Determine the (X, Y) coordinate at the center of the cell enclosing the given text.  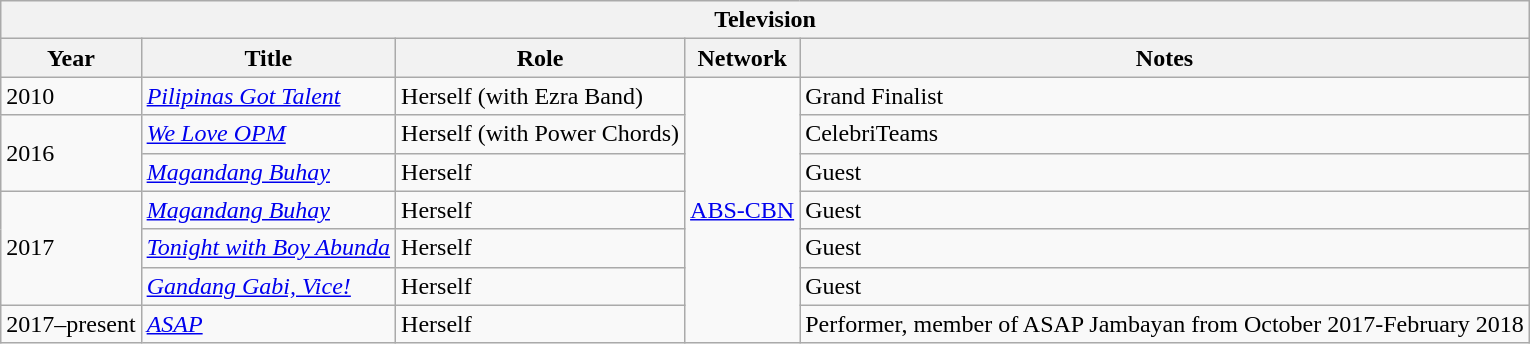
ABS-CBN (742, 210)
2016 (71, 153)
2017 (71, 248)
ASAP (268, 324)
Herself (with Ezra Band) (540, 96)
Performer, member of ASAP Jambayan from October 2017-February 2018 (1165, 324)
Notes (1165, 58)
Gandang Gabi, Vice! (268, 286)
2017–present (71, 324)
CelebriTeams (1165, 134)
2010 (71, 96)
Role (540, 58)
Television (766, 20)
Network (742, 58)
Tonight with Boy Abunda (268, 248)
We Love OPM (268, 134)
Herself (with Power Chords) (540, 134)
Title (268, 58)
Grand Finalist (1165, 96)
Pilipinas Got Talent (268, 96)
Year (71, 58)
